Extract the [x, y] coordinate from the center of the cell holding the provided text.  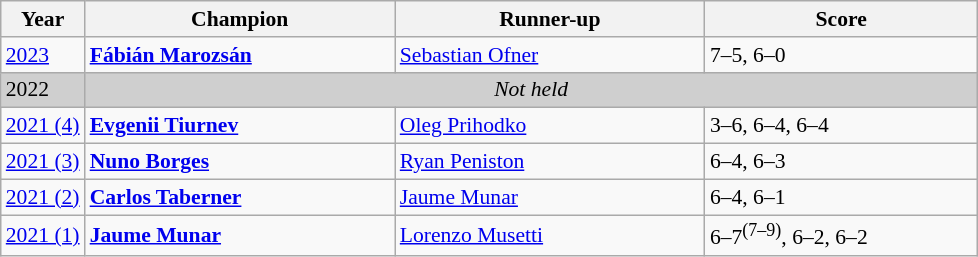
6–4, 6–1 [842, 197]
7–5, 6–0 [842, 55]
3–6, 6–4, 6–4 [842, 126]
Oleg Prihodko [550, 126]
Not held [532, 90]
2021 (1) [43, 236]
2022 [43, 90]
Carlos Taberner [240, 197]
2021 (4) [43, 126]
Champion [240, 19]
Evgenii Tiurnev [240, 126]
Sebastian Ofner [550, 55]
2021 (2) [43, 197]
6–7(7–9), 6–2, 6–2 [842, 236]
Lorenzo Musetti [550, 236]
Ryan Peniston [550, 162]
2023 [43, 55]
Year [43, 19]
6–4, 6–3 [842, 162]
Runner-up [550, 19]
Score [842, 19]
Fábián Marozsán [240, 55]
Nuno Borges [240, 162]
2021 (3) [43, 162]
